Output the [x, y] coordinate of the center of the cell containing the given text.  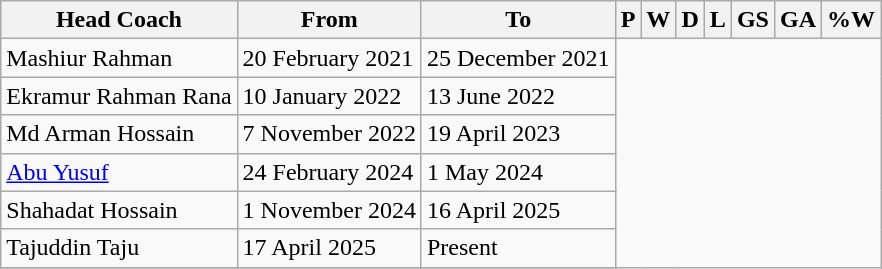
24 February 2024 [329, 172]
From [329, 20]
7 November 2022 [329, 134]
10 January 2022 [329, 96]
To [518, 20]
GA [798, 20]
13 June 2022 [518, 96]
19 April 2023 [518, 134]
P [628, 20]
Mashiur Rahman [119, 58]
%W [852, 20]
25 December 2021 [518, 58]
Md Arman Hossain [119, 134]
1 November 2024 [329, 210]
Shahadat Hossain [119, 210]
Abu Yusuf [119, 172]
Head Coach [119, 20]
GS [752, 20]
Present [518, 248]
D [690, 20]
Ekramur Rahman Rana [119, 96]
Tajuddin Taju [119, 248]
1 May 2024 [518, 172]
20 February 2021 [329, 58]
L [718, 20]
W [658, 20]
17 April 2025 [329, 248]
16 April 2025 [518, 210]
